Output the (X, Y) coordinate of the center of the cell containing the given text.  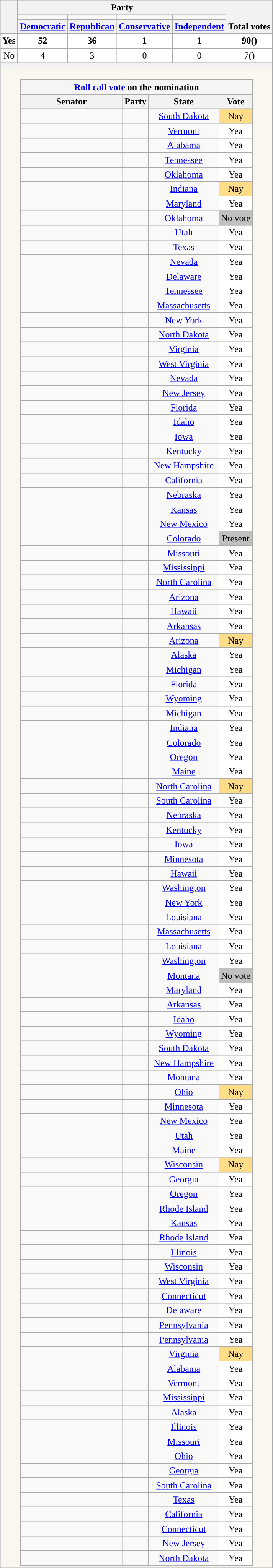
3 (92, 55)
No (9, 55)
Roll call vote on the nomination (137, 87)
Conservative (145, 26)
Yes (9, 41)
Vote (236, 101)
State (184, 101)
Present (236, 538)
52 (43, 41)
36 (92, 41)
90() (250, 41)
Republican (92, 26)
Independent (199, 26)
Democratic (43, 26)
Total votes (250, 17)
7() (250, 55)
4 (43, 55)
Senator (72, 101)
